Search for the cell housing the specified text and yield its [X, Y] center coordinate. 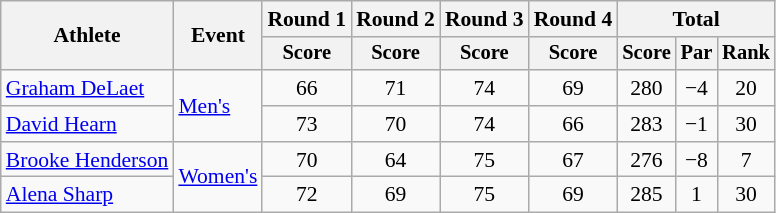
−8 [697, 160]
20 [746, 88]
280 [646, 88]
67 [574, 160]
285 [646, 195]
283 [646, 124]
Brooke Henderson [88, 160]
Par [697, 54]
71 [396, 88]
64 [396, 160]
72 [306, 195]
David Hearn [88, 124]
Round 1 [306, 19]
Event [218, 36]
Men's [218, 106]
276 [646, 160]
7 [746, 160]
Round 2 [396, 19]
Round 4 [574, 19]
−1 [697, 124]
73 [306, 124]
Women's [218, 178]
Alena Sharp [88, 195]
1 [697, 195]
Round 3 [484, 19]
Athlete [88, 36]
−4 [697, 88]
Graham DeLaet [88, 88]
Rank [746, 54]
Total [696, 19]
